Pinpoint the cell where the given text exists, returning its [X, Y] midpoint coordinate. 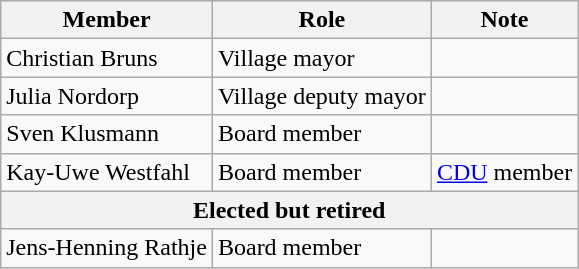
Julia Nordorp [107, 96]
Member [107, 20]
Kay-Uwe Westfahl [107, 172]
Elected but retired [290, 210]
Role [322, 20]
Village deputy mayor [322, 96]
Sven Klusmann [107, 134]
Note [504, 20]
Christian Bruns [107, 58]
CDU member [504, 172]
Jens-Henning Rathje [107, 248]
Village mayor [322, 58]
